Output the [x, y] coordinate of the center of the cell containing the given text.  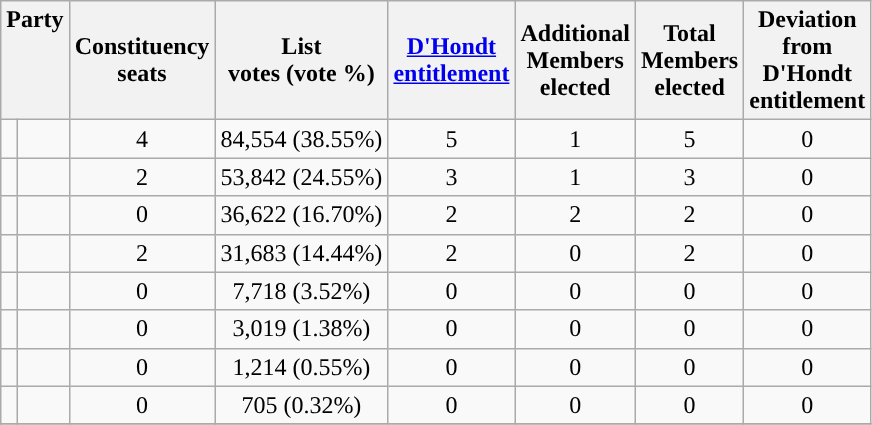
36,622 (16.70%) [302, 215]
31,683 (14.44%) [302, 253]
1,214 (0.55%) [302, 367]
DeviationfromD'Hondtentitlement [808, 60]
7,718 (3.52%) [302, 291]
Listvotes (vote %) [302, 60]
53,842 (24.55%) [302, 177]
3,019 (1.38%) [302, 329]
TotalMemberselected [689, 60]
AdditionalMemberselected [575, 60]
Party [35, 60]
84,554 (38.55%) [302, 139]
Constituencyseats [142, 60]
4 [142, 139]
705 (0.32%) [302, 405]
D'Hondtentitlement [452, 60]
